Pinpoint the cell where the given text exists, returning its [X, Y] midpoint coordinate. 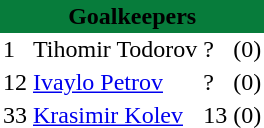
Tihomir Todorov [115, 50]
Ivaylo Petrov [115, 82]
Goalkeepers [132, 16]
12 [15, 82]
1 [15, 50]
